Identify which cell holds the provided text, then report its [X, Y] central coordinate. 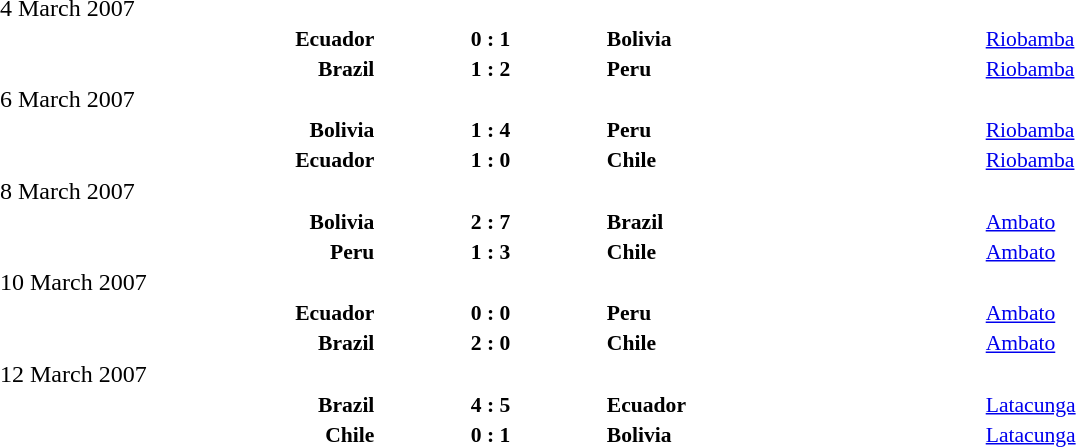
0 : 1 [490, 38]
1 : 4 [490, 130]
1 : 0 [490, 160]
1 : 2 [490, 68]
1 : 3 [490, 252]
Ecuador [794, 404]
0 : 0 [490, 313]
2 : 7 [490, 222]
Brazil [794, 222]
4 : 5 [490, 404]
Bolivia [794, 38]
2 : 0 [490, 343]
